Scan for the cell matching the given text and deliver its (x, y) coordinate at center. 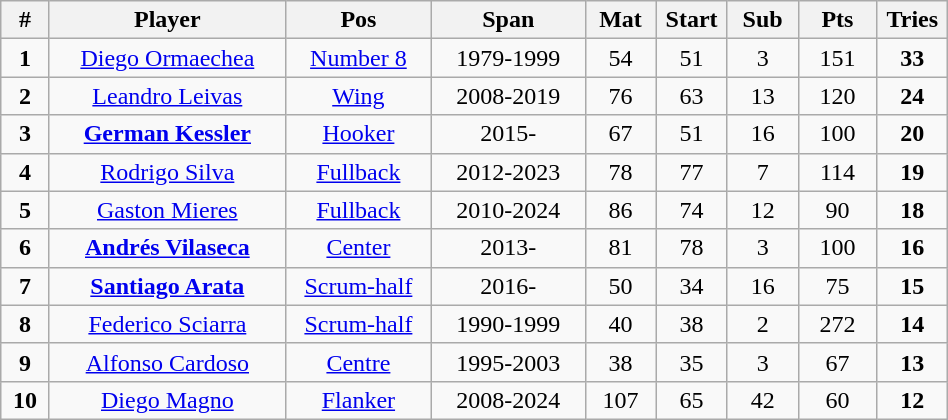
Federico Sciarra (167, 324)
1979-1999 (508, 58)
6 (26, 248)
Player (167, 20)
German Kessler (167, 134)
4 (26, 172)
Centre (358, 362)
Diego Ormaechea (167, 58)
35 (692, 362)
Center (358, 248)
40 (620, 324)
Wing (358, 96)
19 (912, 172)
107 (620, 400)
Mat (620, 20)
Number 8 (358, 58)
10 (26, 400)
2010-2024 (508, 210)
Start (692, 20)
14 (912, 324)
18 (912, 210)
20 (912, 134)
65 (692, 400)
Flanker (358, 400)
Span (508, 20)
Leandro Leivas (167, 96)
Pts (838, 20)
33 (912, 58)
1 (26, 58)
77 (692, 172)
86 (620, 210)
Rodrigo Silva (167, 172)
9 (26, 362)
75 (838, 286)
42 (762, 400)
1995-2003 (508, 362)
Tries (912, 20)
90 (838, 210)
1990-1999 (508, 324)
76 (620, 96)
15 (912, 286)
2013- (508, 248)
Sub (762, 20)
120 (838, 96)
2015- (508, 134)
81 (620, 248)
2016- (508, 286)
2012-2023 (508, 172)
8 (26, 324)
74 (692, 210)
272 (838, 324)
Hooker (358, 134)
Pos (358, 20)
50 (620, 286)
60 (838, 400)
Gaston Mieres (167, 210)
2008-2019 (508, 96)
34 (692, 286)
5 (26, 210)
24 (912, 96)
Andrés Vilaseca (167, 248)
114 (838, 172)
54 (620, 58)
2008-2024 (508, 400)
# (26, 20)
Alfonso Cardoso (167, 362)
151 (838, 58)
63 (692, 96)
Santiago Arata (167, 286)
Diego Magno (167, 400)
